From the cell containing the given text, extract its center point as (X, Y) coordinate. 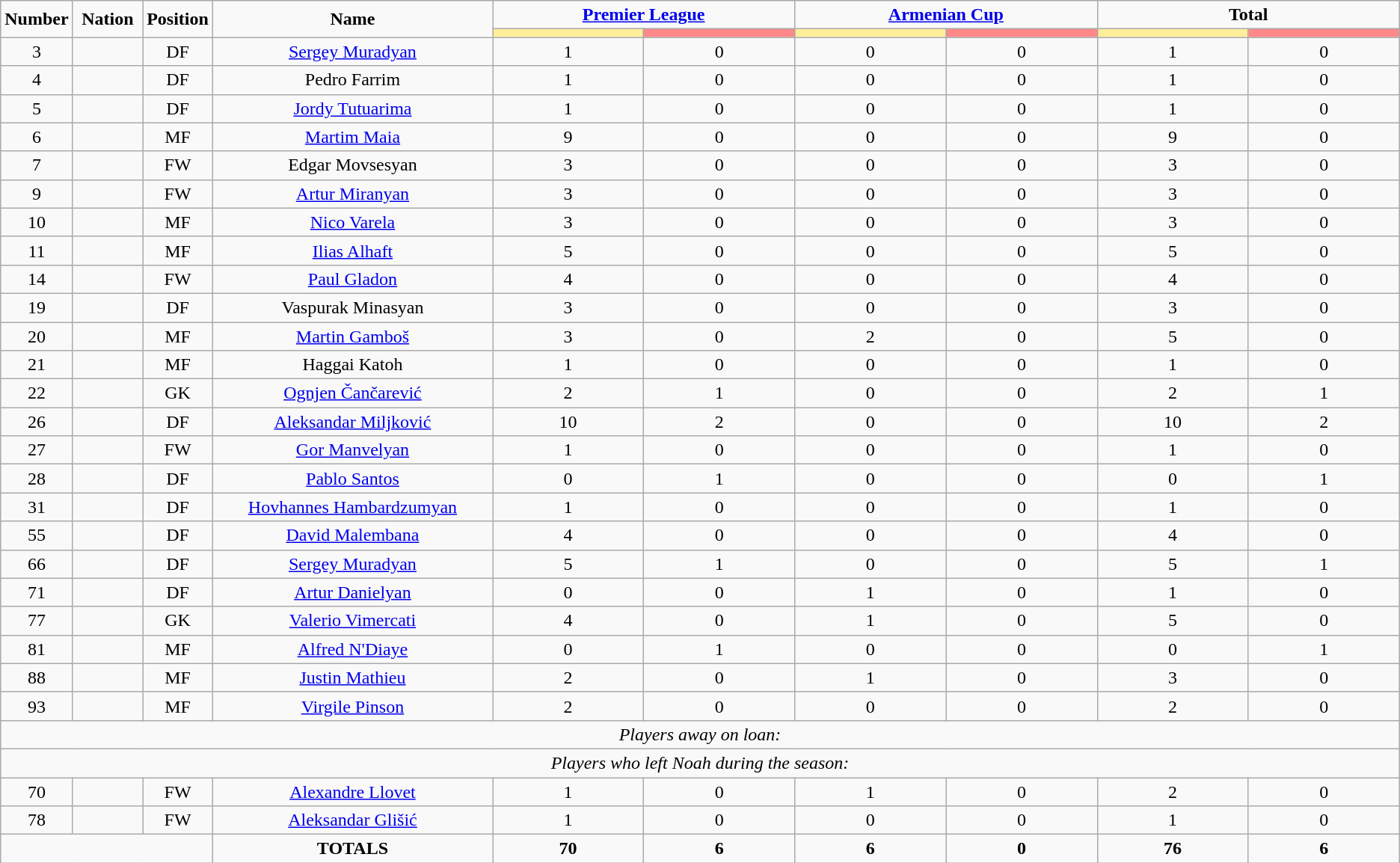
Players away on loan: (700, 734)
55 (37, 535)
Nico Varela (352, 222)
Number (37, 19)
Total (1248, 15)
76 (1173, 849)
Armenian Cup (946, 15)
Pedro Farrim (352, 80)
7 (37, 165)
77 (37, 621)
Vaspurak Minasyan (352, 307)
27 (37, 450)
Valerio Vimercati (352, 621)
Aleksandar Glišić (352, 820)
14 (37, 279)
22 (37, 393)
Artur Danielyan (352, 592)
Name (352, 19)
Edgar Movsesyan (352, 165)
Jordy Tutuarima (352, 108)
Players who left Noah during the season: (700, 763)
26 (37, 422)
Justin Mathieu (352, 678)
93 (37, 706)
Alexandre Llovet (352, 792)
Alfred N'Diaye (352, 649)
Haggai Katoh (352, 365)
88 (37, 678)
Paul Gladon (352, 279)
Ilias Alhaft (352, 251)
Pablo Santos (352, 479)
Martin Gamboš (352, 336)
Premier League (643, 15)
Martim Maia (352, 137)
Ognjen Čančarević (352, 393)
Virgile Pinson (352, 706)
19 (37, 307)
66 (37, 564)
Gor Manvelyan (352, 450)
TOTALS (352, 849)
28 (37, 479)
Position (178, 19)
20 (37, 336)
71 (37, 592)
David Malembana (352, 535)
Nation (108, 19)
81 (37, 649)
31 (37, 507)
11 (37, 251)
21 (37, 365)
Aleksandar Miljković (352, 422)
78 (37, 820)
Artur Miranyan (352, 194)
Hovhannes Hambardzumyan (352, 507)
